Locate the cell with the specified text and output its [x, y] center coordinate. 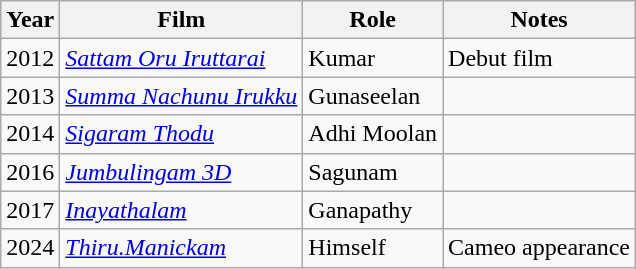
Year [30, 20]
Debut film [540, 58]
Inayathalam [182, 210]
2013 [30, 96]
2014 [30, 134]
Summa Nachunu Irukku [182, 96]
Sigaram Thodu [182, 134]
Sattam Oru Iruttarai [182, 58]
Notes [540, 20]
Jumbulingam 3D [182, 172]
2016 [30, 172]
Thiru.Manickam [182, 248]
Himself [373, 248]
Role [373, 20]
2024 [30, 248]
Gunaseelan [373, 96]
Adhi Moolan [373, 134]
2012 [30, 58]
Kumar [373, 58]
2017 [30, 210]
Cameo appearance [540, 248]
Ganapathy [373, 210]
Film [182, 20]
Sagunam [373, 172]
